From the cell containing the given text, extract its center point as (x, y) coordinate. 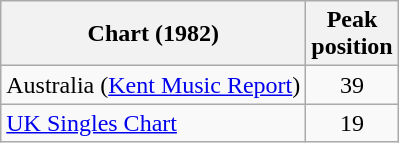
UK Singles Chart (154, 123)
Chart (1982) (154, 34)
Australia (Kent Music Report) (154, 85)
Peakposition (352, 34)
19 (352, 123)
39 (352, 85)
